From the cell containing the given text, extract its center point as [X, Y] coordinate. 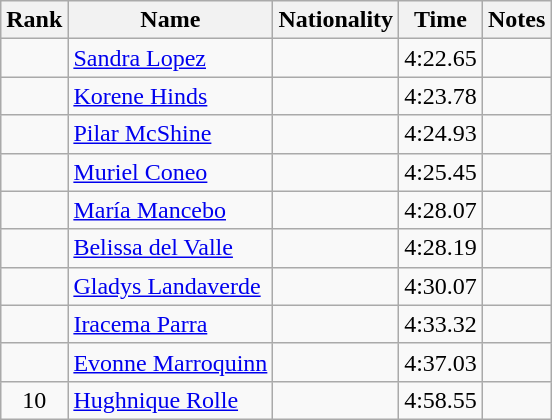
4:24.93 [441, 134]
Pilar McShine [170, 134]
4:28.07 [441, 210]
María Mancebo [170, 210]
4:28.19 [441, 248]
Evonne Marroquinn [170, 362]
4:30.07 [441, 286]
4:22.65 [441, 58]
4:58.55 [441, 400]
Gladys Landaverde [170, 286]
Notes [516, 20]
4:37.03 [441, 362]
Rank [34, 20]
Time [441, 20]
4:33.32 [441, 324]
Nationality [336, 20]
Muriel Coneo [170, 172]
Belissa del Valle [170, 248]
Iracema Parra [170, 324]
4:23.78 [441, 96]
4:25.45 [441, 172]
Name [170, 20]
Sandra Lopez [170, 58]
10 [34, 400]
Hughnique Rolle [170, 400]
Korene Hinds [170, 96]
